Identify which cell holds the provided text, then report its (x, y) central coordinate. 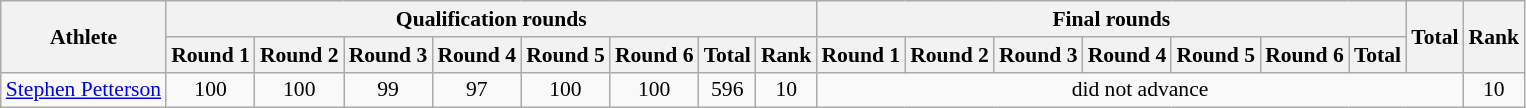
Final rounds (1111, 19)
Athlete (84, 36)
Qualification rounds (491, 19)
did not advance (1140, 90)
596 (728, 90)
Stephen Petterson (84, 90)
99 (388, 90)
97 (476, 90)
